For the text-containing cell, return its midpoint in [x, y] coordinate format. 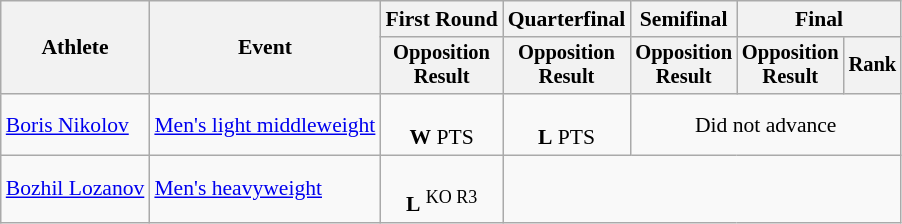
First Round [441, 19]
Semifinal [684, 19]
Rank [873, 66]
L PTS [567, 124]
Did not advance [766, 124]
L KO R3 [441, 190]
Final [819, 19]
Men's heavyweight [264, 190]
Quarterfinal [567, 19]
Athlete [76, 48]
W PTS [441, 124]
Bozhil Lozanov [76, 190]
Boris Nikolov [76, 124]
Men's light middleweight [264, 124]
Event [264, 48]
